Identify which cell holds the provided text, then report its [x, y] central coordinate. 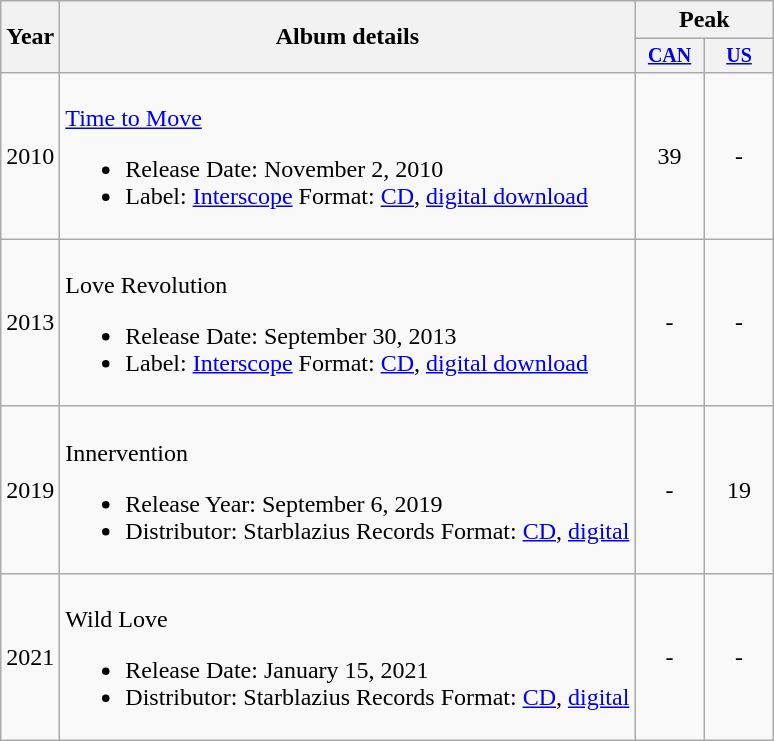
CAN [670, 56]
39 [670, 156]
InnerventionRelease Year: September 6, 2019Distributor: Starblazius Records Format: CD, digital [348, 490]
2010 [30, 156]
19 [738, 490]
Wild LoveRelease Date: January 15, 2021Distributor: Starblazius Records Format: CD, digital [348, 656]
Love RevolutionRelease Date: September 30, 2013Label: Interscope Format: CD, digital download [348, 322]
Time to MoveRelease Date: November 2, 2010Label: Interscope Format: CD, digital download [348, 156]
Album details [348, 37]
Peak [704, 20]
2021 [30, 656]
2019 [30, 490]
Year [30, 37]
2013 [30, 322]
US [738, 56]
